Return the [X, Y] coordinate for the center point of the cell that contains the specified text.  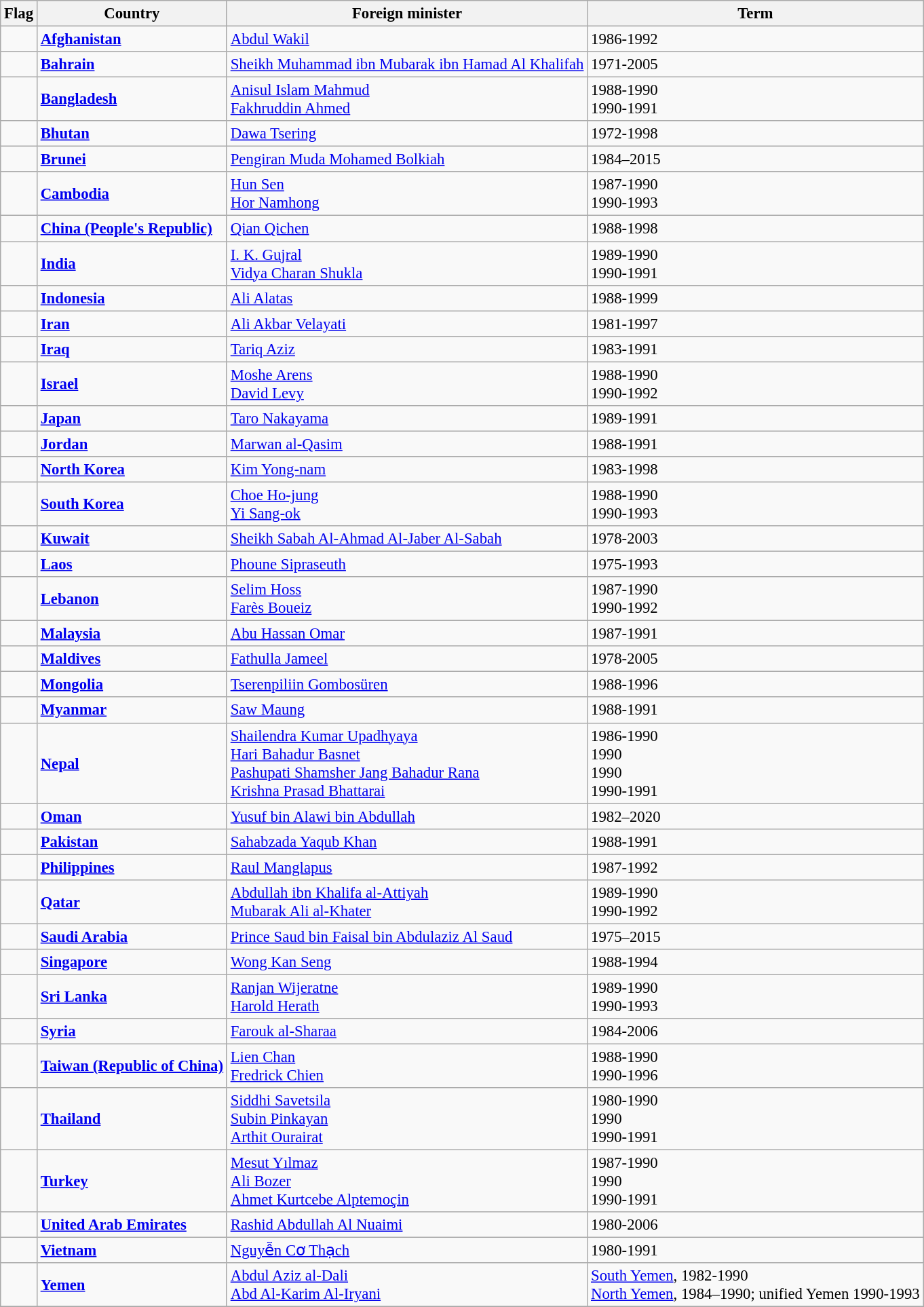
Kuwait [132, 539]
1972-1998 [756, 134]
Marwan al-Qasim [407, 444]
United Arab Emirates [132, 1225]
1987-199019901990-1991 [756, 1181]
Ali Akbar Velayati [407, 324]
Israel [132, 384]
1978-2005 [756, 659]
Taro Nakayama [407, 419]
I. K. GujralVidya Charan Shukla [407, 263]
1988-1998 [756, 229]
Taiwan (Republic of China) [132, 1067]
Lebanon [132, 599]
Farouk al-Sharaa [407, 1031]
Abu Hassan Omar [407, 634]
Maldives [132, 659]
China (People's Republic) [132, 229]
Anisul Islam MahmudFakhruddin Ahmed [407, 99]
1987-1991 [756, 634]
Bahrain [132, 64]
1981-1997 [756, 324]
Brunei [132, 159]
1983-1998 [756, 470]
Abdullah ibn Khalifa al-AttiyahMubarak Ali al-Khater [407, 903]
Thailand [132, 1119]
India [132, 263]
1983-1991 [756, 349]
Malaysia [132, 634]
Nguyễn Cơ Thạch [407, 1251]
1988-1996 [756, 685]
Mesut YılmazAli BozerAhmet Kurtcebe Alptemoçin [407, 1181]
Sri Lanka [132, 996]
Flag [19, 14]
Singapore [132, 962]
Bangladesh [132, 99]
Bhutan [132, 134]
Sheikh Muhammad ibn Mubarak ibn Hamad Al Khalifah [407, 64]
North Korea [132, 470]
1971-2005 [756, 64]
Foreign minister [407, 14]
Fathulla Jameel [407, 659]
Phoune Sipraseuth [407, 565]
1988-19901990-1996 [756, 1067]
Ali Alatas [407, 298]
1987-1992 [756, 867]
Vietnam [132, 1251]
Syria [132, 1031]
1978-2003 [756, 539]
1989-19901990-1992 [756, 903]
South Korea [132, 504]
Sheikh Sabah Al-Ahmad Al-Jaber Al-Sabah [407, 539]
Jordan [132, 444]
Yusuf bin Alawi bin Abdullah [407, 816]
Selim HossFarès Boueiz [407, 599]
1989-1991 [756, 419]
Saw Maung [407, 711]
Lien ChanFredrick Chien [407, 1067]
Cambodia [132, 194]
Siddhi SavetsilaSubin PinkayanArthit Ourairat [407, 1119]
Qian Qichen [407, 229]
Nepal [132, 763]
Turkey [132, 1181]
Philippines [132, 867]
Country [132, 14]
Pengiran Muda Mohamed Bolkiah [407, 159]
Shailendra Kumar UpadhyayaHari Bahadur BasnetPashupati Shamsher Jang Bahadur RanaKrishna Prasad Bhattarai [407, 763]
1988-1994 [756, 962]
Japan [132, 419]
Pakistan [132, 841]
1980-2006 [756, 1225]
Rashid Abdullah Al Nuaimi [407, 1225]
Iran [132, 324]
Oman [132, 816]
Hun SenHor Namhong [407, 194]
Laos [132, 565]
1987-19901990-1993 [756, 194]
1980-1991 [756, 1251]
Sahabzada Yaqub Khan [407, 841]
Afghanistan [132, 39]
Saudi Arabia [132, 936]
1986-1992 [756, 39]
Wong Kan Seng [407, 962]
Term [756, 14]
Moshe ArensDavid Levy [407, 384]
Mongolia [132, 685]
Choe Ho-jungYi Sang-ok [407, 504]
1988-19901990-1992 [756, 384]
Indonesia [132, 298]
1986-1990199019901990-1991 [756, 763]
Tserenpiliin Gombosüren [407, 685]
Iraq [132, 349]
1988-19901990-1993 [756, 504]
1984–2015 [756, 159]
1987-19901990-1992 [756, 599]
Dawa Tsering [407, 134]
Kim Yong-nam [407, 470]
1975–2015 [756, 936]
1975-1993 [756, 565]
1988-19901990-1991 [756, 99]
1982–2020 [756, 816]
1980-199019901990-1991 [756, 1119]
Ranjan WijeratneHarold Herath [407, 996]
1989-19901990-1993 [756, 996]
Qatar [132, 903]
Raul Manglapus [407, 867]
1988-1999 [756, 298]
1984-2006 [756, 1031]
Tariq Aziz [407, 349]
Prince Saud bin Faisal bin Abdulaziz Al Saud [407, 936]
Abdul Wakil [407, 39]
1989-19901990-1991 [756, 263]
Myanmar [132, 711]
